Scan for the cell matching the given text and deliver its (x, y) coordinate at center. 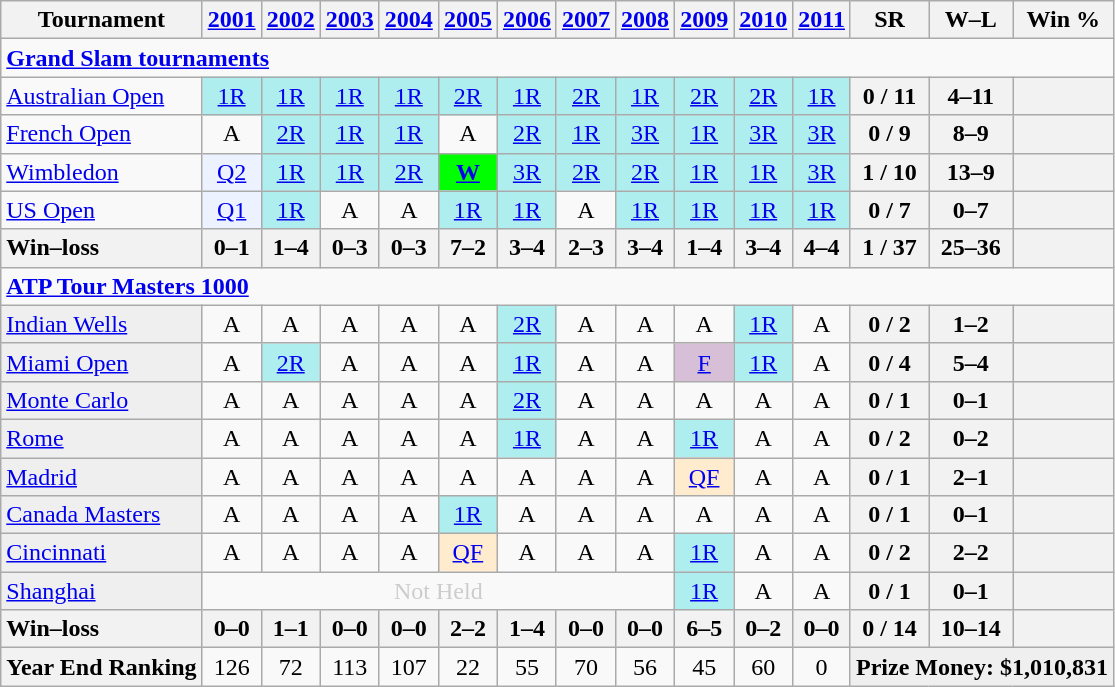
Year End Ranking (102, 667)
2008 (646, 20)
SR (889, 20)
55 (526, 667)
2005 (468, 20)
0 / 7 (889, 210)
0 (822, 667)
4–11 (971, 96)
French Open (102, 134)
2010 (764, 20)
8–9 (971, 134)
Canada Masters (102, 515)
25–36 (971, 248)
0–7 (971, 210)
2003 (350, 20)
Q1 (232, 210)
Australian Open (102, 96)
2001 (232, 20)
2007 (586, 20)
Miami Open (102, 362)
Monte Carlo (102, 400)
60 (764, 667)
Wimbledon (102, 172)
2–1 (971, 477)
10–14 (971, 629)
22 (468, 667)
2004 (408, 20)
Indian Wells (102, 324)
70 (586, 667)
Not Held (438, 591)
13–9 (971, 172)
45 (704, 667)
ATP Tour Masters 1000 (558, 286)
126 (232, 667)
Madrid (102, 477)
113 (350, 667)
2–3 (586, 248)
Prize Money: $1,010,831 (982, 667)
Grand Slam tournaments (558, 58)
Q2 (232, 172)
0 / 9 (889, 134)
72 (290, 667)
0 / 14 (889, 629)
107 (408, 667)
4–4 (822, 248)
6–5 (704, 629)
W (468, 172)
2011 (822, 20)
1 / 10 (889, 172)
1–2 (971, 324)
Rome (102, 438)
W–L (971, 20)
0 / 11 (889, 96)
2006 (526, 20)
5–4 (971, 362)
2009 (704, 20)
1–1 (290, 629)
Shanghai (102, 591)
2002 (290, 20)
1 / 37 (889, 248)
0 / 4 (889, 362)
US Open (102, 210)
7–2 (468, 248)
F (704, 362)
Tournament (102, 20)
Cincinnati (102, 553)
56 (646, 667)
Win % (1064, 20)
